Scan for the cell matching the given text and deliver its [x, y] coordinate at center. 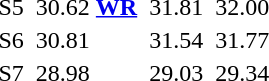
31.54 [176, 40]
30.81 [86, 40]
